Identify which cell holds the provided text, then report its [X, Y] central coordinate. 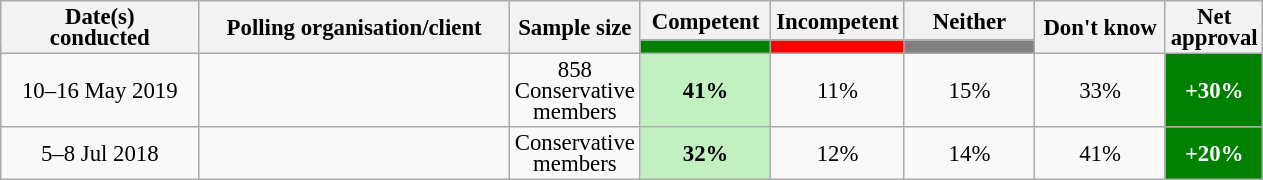
32% [706, 154]
15% [970, 91]
+20% [1214, 154]
Competent [706, 20]
33% [1100, 91]
Date(s)conducted [100, 28]
10–16 May 2019 [100, 91]
14% [970, 154]
Net approval [1214, 28]
858 Conservative members [574, 91]
Sample size [574, 28]
Incompetent [838, 20]
Neither [970, 20]
Don't know [1100, 28]
11% [838, 91]
12% [838, 154]
5–8 Jul 2018 [100, 154]
Polling organisation/client [354, 28]
Conservative members [574, 154]
+30% [1214, 91]
